Detect which cell encompasses the target text, then output its [x, y] center coordinate. 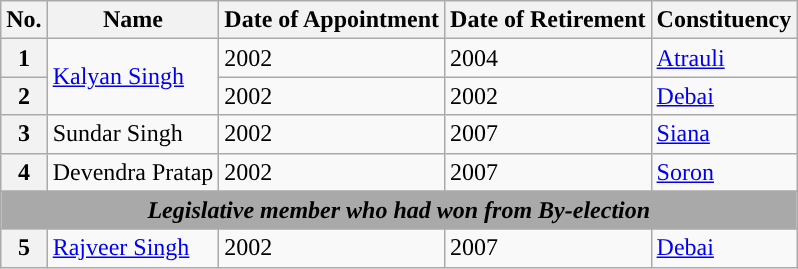
Rajveer Singh [133, 248]
Siana [724, 134]
Devendra Pratap [133, 172]
Name [133, 20]
Soron [724, 172]
Atrauli [724, 58]
2 [24, 96]
4 [24, 172]
2004 [548, 58]
3 [24, 134]
1 [24, 58]
Date of Retirement [548, 20]
Legislative member who had won from By-election [399, 210]
No. [24, 20]
Sundar Singh [133, 134]
Date of Appointment [332, 20]
Constituency [724, 20]
Kalyan Singh [133, 77]
5 [24, 248]
